From the cell containing the given text, extract its center point as (X, Y) coordinate. 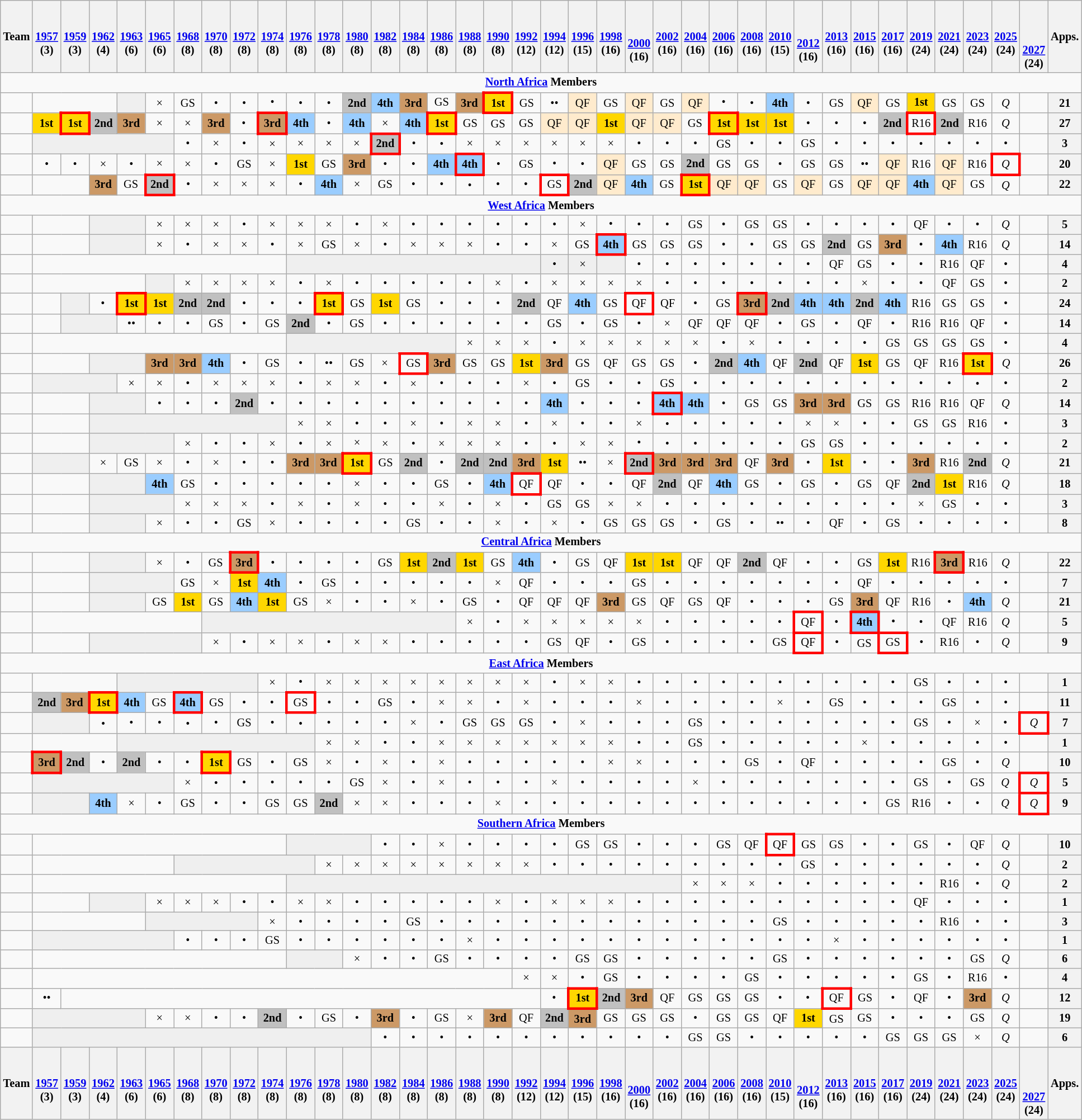
8 (1065, 523)
19 (1065, 1018)
12 (1065, 999)
West Africa Members (541, 205)
North Africa Members (541, 83)
26 (1065, 363)
24 (1065, 303)
11 (1065, 702)
27 (1065, 123)
20 (1065, 164)
Southern Africa Members (541, 824)
18 (1065, 484)
East Africa Members (541, 663)
Central Africa Members (541, 542)
